Identify which cell holds the provided text, then report its (X, Y) central coordinate. 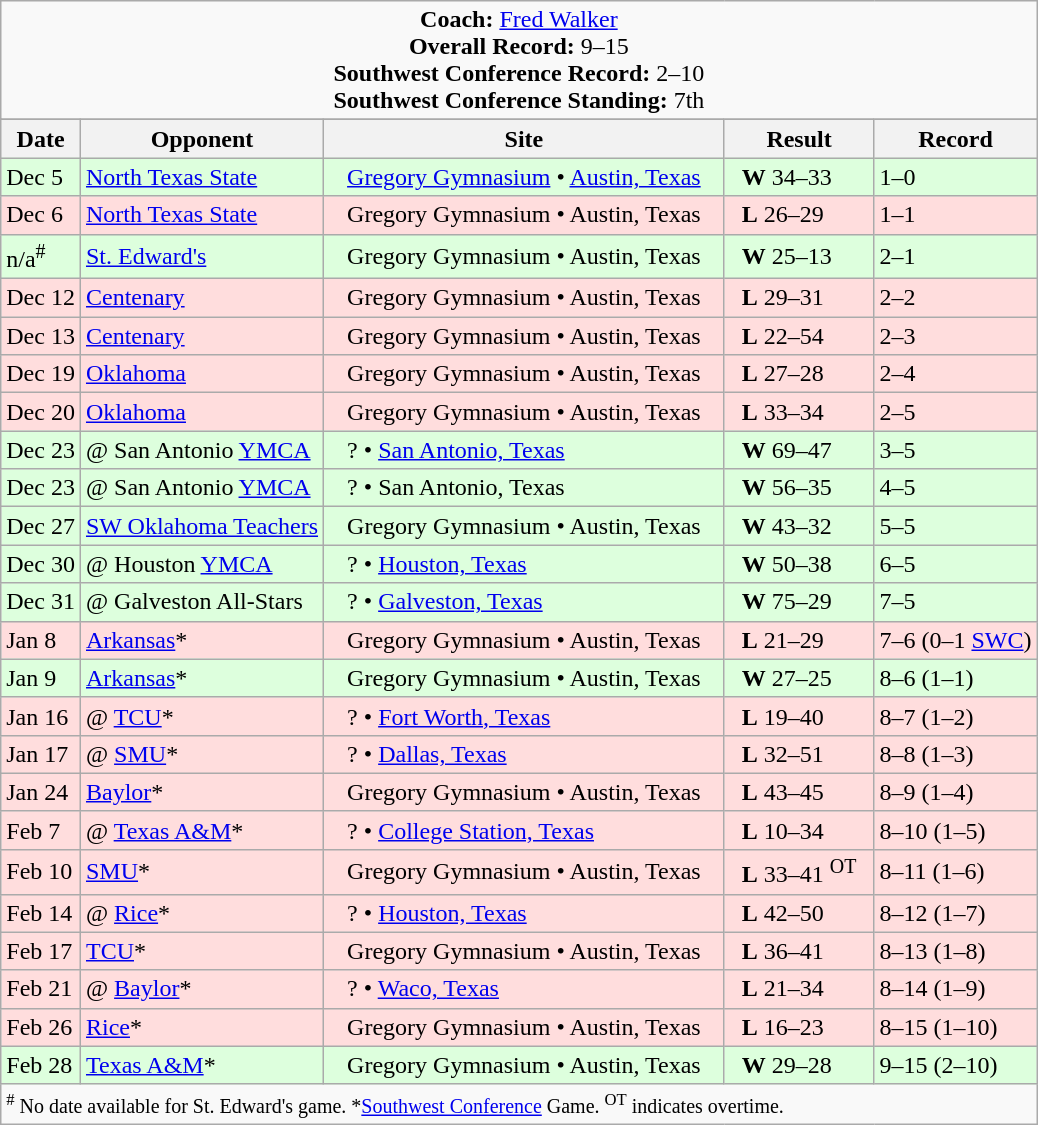
Dec 20 (41, 412)
2–2 (956, 298)
? • College Station, Texas (524, 830)
@ Houston YMCA (202, 564)
L 33–41 OT (799, 872)
Feb 17 (41, 951)
2–4 (956, 374)
? • Fort Worth, Texas (524, 716)
Jan 17 (41, 754)
5–5 (956, 526)
W 75–29 (799, 602)
2–1 (956, 256)
Feb 26 (41, 1027)
W 25–13 (799, 256)
Dec 5 (41, 177)
@ Rice* (202, 913)
? • Waco, Texas (524, 989)
Feb 28 (41, 1065)
W 34–33 (799, 177)
Dec 27 (41, 526)
L 32–51 (799, 754)
L 21–34 (799, 989)
8–6 (1–1) (956, 678)
L 42–50 (799, 913)
Dec 6 (41, 215)
@ TCU* (202, 716)
L 29–31 (799, 298)
Dec 12 (41, 298)
Baylor* (202, 792)
9–15 (2–10) (956, 1065)
Record (956, 139)
@ Baylor* (202, 989)
SMU* (202, 872)
Rice* (202, 1027)
2–3 (956, 336)
L 36–41 (799, 951)
n/a# (41, 256)
1–1 (956, 215)
8–15 (1–10) (956, 1027)
Jan 9 (41, 678)
W 56–35 (799, 488)
@ Galveston All-Stars (202, 602)
L 21–29 (799, 640)
7–6 (0–1 SWC) (956, 640)
L 26–29 (799, 215)
8–8 (1–3) (956, 754)
8–7 (1–2) (956, 716)
7–5 (956, 602)
8–10 (1–5) (956, 830)
L 43–45 (799, 792)
W 69–47 (799, 450)
L 22–54 (799, 336)
SW Oklahoma Teachers (202, 526)
Feb 14 (41, 913)
Texas A&M* (202, 1065)
8–11 (1–6) (956, 872)
Jan 16 (41, 716)
TCU* (202, 951)
L 10–34 (799, 830)
2–5 (956, 412)
Dec 31 (41, 602)
W 27–25 (799, 678)
W 29–28 (799, 1065)
W 50–38 (799, 564)
8–12 (1–7) (956, 913)
Feb 7 (41, 830)
4–5 (956, 488)
Dec 19 (41, 374)
Coach: Fred WalkerOverall Record: 9–15Southwest Conference Record: 2–10Southwest Conference Standing: 7th (519, 60)
Result (799, 139)
8–14 (1–9) (956, 989)
L 19–40 (799, 716)
L 16–23 (799, 1027)
8–9 (1–4) (956, 792)
6–5 (956, 564)
Site (524, 139)
St. Edward's (202, 256)
? • Dallas, Texas (524, 754)
Feb 21 (41, 989)
Jan 24 (41, 792)
1–0 (956, 177)
3–5 (956, 450)
W 43–32 (799, 526)
Dec 13 (41, 336)
# No date available for St. Edward's game. *Southwest Conference Game. OT indicates overtime. (519, 1104)
Opponent (202, 139)
8–13 (1–8) (956, 951)
@ SMU* (202, 754)
Dec 30 (41, 564)
L 27–28 (799, 374)
Jan 8 (41, 640)
L 33–34 (799, 412)
Date (41, 139)
Feb 10 (41, 872)
? • Galveston, Texas (524, 602)
@ Texas A&M* (202, 830)
